Find where the given text appears and provide that cell's center as [X, Y] coordinate. 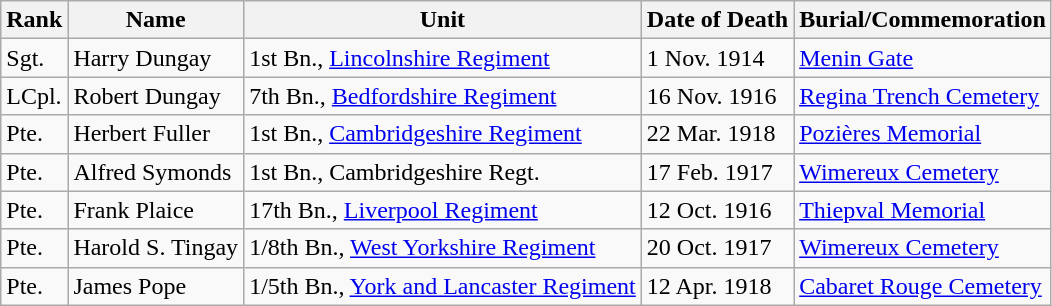
17 Feb. 1917 [717, 172]
Alfred Symonds [156, 172]
1/5th Bn., York and Lancaster Regiment [443, 286]
Date of Death [717, 20]
LCpl. [34, 96]
20 Oct. 1917 [717, 248]
Thiepval Memorial [923, 210]
Harry Dungay [156, 58]
Sgt. [34, 58]
Robert Dungay [156, 96]
1st Bn., Lincolnshire Regiment [443, 58]
Burial/Commemoration [923, 20]
Menin Gate [923, 58]
Herbert Fuller [156, 134]
Pozières Memorial [923, 134]
Unit [443, 20]
17th Bn., Liverpool Regiment [443, 210]
Frank Plaice [156, 210]
Name [156, 20]
Harold S. Tingay [156, 248]
12 Apr. 1918 [717, 286]
12 Oct. 1916 [717, 210]
7th Bn., Bedfordshire Regiment [443, 96]
1/8th Bn., West Yorkshire Regiment [443, 248]
Rank [34, 20]
16 Nov. 1916 [717, 96]
1st Bn., Cambridgeshire Regt. [443, 172]
1 Nov. 1914 [717, 58]
Cabaret Rouge Cemetery [923, 286]
Regina Trench Cemetery [923, 96]
James Pope [156, 286]
22 Mar. 1918 [717, 134]
1st Bn., Cambridgeshire Regiment [443, 134]
